From the cell containing the given text, extract its center point as [X, Y] coordinate. 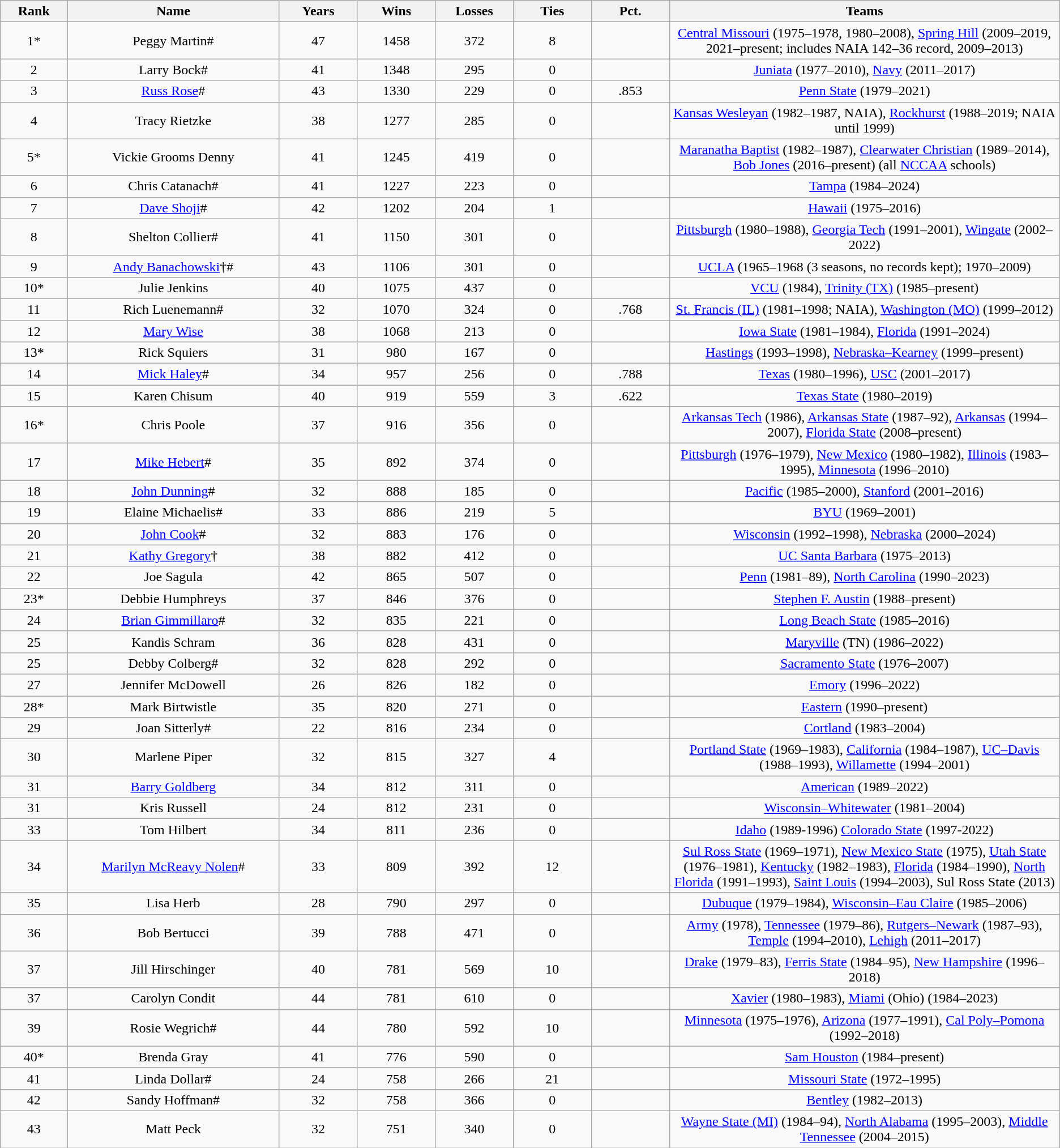
376 [475, 599]
Rick Squiers [173, 353]
Tom Hilbert [173, 830]
14 [34, 374]
.622 [630, 396]
392 [475, 867]
776 [396, 1057]
Pct. [630, 11]
Kathy Gregory† [173, 556]
20 [34, 534]
1075 [396, 288]
569 [475, 970]
176 [475, 534]
40* [34, 1057]
John Dunning# [173, 491]
Juniata (1977–2010), Navy (2011–2017) [864, 70]
Ties [552, 11]
204 [475, 208]
Tracy Rietzke [173, 120]
30 [34, 758]
6 [34, 186]
865 [396, 577]
Pittsburgh (1980–1988), Georgia Tech (1991–2001), Wingate (2002–2022) [864, 237]
Pacific (1985–2000), Stanford (2001–2016) [864, 491]
28 [318, 903]
811 [396, 830]
Army (1978), Tennessee (1979–86), Rutgers–Newark (1987–93), Temple (1994–2010), Lehigh (2011–2017) [864, 932]
Sandy Hoffman# [173, 1100]
311 [475, 787]
1* [34, 41]
5 [552, 513]
American (1989–2022) [864, 787]
Central Missouri (1975–1978, 1980–2008), Spring Hill (2009–2019, 2021–present; includes NAIA 142–36 record, 2009–2013) [864, 41]
957 [396, 374]
Idaho (1989-1996) Colorado State (1997-2022) [864, 830]
Barry Goldberg [173, 787]
Chris Catanach# [173, 186]
431 [475, 642]
Xavier (1980–1983), Miami (Ohio) (1984–2023) [864, 998]
Sacramento State (1976–2007) [864, 663]
16* [34, 425]
Minnesota (1975–1976), Arizona (1977–1991), Cal Poly–Pomona (1992–2018) [864, 1027]
Julie Jenkins [173, 288]
815 [396, 758]
1106 [396, 266]
26 [318, 685]
221 [475, 620]
Chris Poole [173, 425]
Losses [475, 11]
Eastern (1990–present) [864, 706]
327 [475, 758]
Brenda Gray [173, 1057]
Dave Shoji# [173, 208]
229 [475, 91]
Missouri State (1972–1995) [864, 1078]
231 [475, 808]
1245 [396, 157]
780 [396, 1027]
Maranatha Baptist (1982–1987), Clearwater Christian (1989–2014), Bob Jones (2016–present) (all NCCAA schools) [864, 157]
471 [475, 932]
213 [475, 331]
Long Beach State (1985–2016) [864, 620]
Dubuque (1979–1984), Wisconsin–Eau Claire (1985–2006) [864, 903]
1458 [396, 41]
Bob Bertucci [173, 932]
29 [34, 728]
886 [396, 513]
1070 [396, 309]
419 [475, 157]
Years [318, 11]
Russ Rose# [173, 91]
297 [475, 903]
Iowa State (1981–1984), Florida (1991–2024) [864, 331]
788 [396, 932]
892 [396, 462]
610 [475, 998]
592 [475, 1027]
27 [34, 685]
Penn State (1979–2021) [864, 91]
882 [396, 556]
Carolyn Condit [173, 998]
412 [475, 556]
219 [475, 513]
Portland State (1969–1983), California (1984–1987), UC–Davis (1988–1993), Willamette (1994–2001) [864, 758]
5* [34, 157]
916 [396, 425]
Texas State (1980–2019) [864, 396]
Maryville (TN) (1986–2022) [864, 642]
John Cook# [173, 534]
UC Santa Barbara (1975–2013) [864, 556]
Hawaii (1975–2016) [864, 208]
Wins [396, 11]
7 [34, 208]
Tampa (1984–2024) [864, 186]
826 [396, 685]
VCU (1984), Trinity (TX) (1985–present) [864, 288]
Mary Wise [173, 331]
751 [396, 1129]
Brian Gimmillaro# [173, 620]
Emory (1996–2022) [864, 685]
Vickie Grooms Denny [173, 157]
.853 [630, 91]
1348 [396, 70]
Drake (1979–83), Ferris State (1984–95), New Hampshire (1996–2018) [864, 970]
1227 [396, 186]
Bentley (1982–2013) [864, 1100]
Mick Haley# [173, 374]
Teams [864, 11]
Karen Chisum [173, 396]
.768 [630, 309]
UCLA (1965–1968 (3 seasons, no records kept); 1970–2009) [864, 266]
846 [396, 599]
Lisa Herb [173, 903]
Penn (1981–89), North Carolina (1990–2023) [864, 577]
590 [475, 1057]
Wisconsin–Whitewater (1981–2004) [864, 808]
Andy Banachowski†# [173, 266]
Cortland (1983–2004) [864, 728]
Kris Russell [173, 808]
Wayne State (MI) (1984–94), North Alabama (1995–2003), Middle Tennessee (2004–2015) [864, 1129]
324 [475, 309]
Matt Peck [173, 1129]
1150 [396, 237]
Stephen F. Austin (1988–present) [864, 599]
13* [34, 353]
.788 [630, 374]
15 [34, 396]
1330 [396, 91]
271 [475, 706]
9 [34, 266]
St. Francis (IL) (1981–1998; NAIA), Washington (MO) (1999–2012) [864, 309]
1277 [396, 120]
Arkansas Tech (1986), Arkansas State (1987–92), Arkansas (1994–2007), Florida State (2008–present) [864, 425]
19 [34, 513]
295 [475, 70]
356 [475, 425]
Rosie Wegrich# [173, 1027]
Joan Sitterly# [173, 728]
Jill Hirschinger [173, 970]
366 [475, 1100]
Shelton Collier# [173, 237]
256 [475, 374]
266 [475, 1078]
437 [475, 288]
Name [173, 11]
2 [34, 70]
Jennifer McDowell [173, 685]
820 [396, 706]
372 [475, 41]
Wisconsin (1992–1998), Nebraska (2000–2024) [864, 534]
Joe Sagula [173, 577]
182 [475, 685]
340 [475, 1129]
47 [318, 41]
559 [475, 396]
Texas (1980–1996), USC (2001–2017) [864, 374]
1202 [396, 208]
1 [552, 208]
BYU (1969–2001) [864, 513]
Hastings (1993–1998), Nebraska–Kearney (1999–present) [864, 353]
888 [396, 491]
Mike Hebert# [173, 462]
835 [396, 620]
Rich Luenemann# [173, 309]
18 [34, 491]
Larry Bock# [173, 70]
1068 [396, 331]
23* [34, 599]
507 [475, 577]
Marilyn McReavy Nolen# [173, 867]
809 [396, 867]
374 [475, 462]
Peggy Martin# [173, 41]
Debbie Humphreys [173, 599]
Debby Colberg# [173, 663]
167 [475, 353]
Linda Dollar# [173, 1078]
Kansas Wesleyan (1982–1987, NAIA), Rockhurst (1988–2019; NAIA until 1999) [864, 120]
883 [396, 534]
11 [34, 309]
Kandis Schram [173, 642]
292 [475, 663]
236 [475, 830]
234 [475, 728]
Sam Houston (1984–present) [864, 1057]
Rank [34, 11]
919 [396, 396]
10* [34, 288]
17 [34, 462]
28* [34, 706]
816 [396, 728]
980 [396, 353]
Elaine Michaelis# [173, 513]
285 [475, 120]
Mark Birtwistle [173, 706]
223 [475, 186]
Pittsburgh (1976–1979), New Mexico (1980–1982), Illinois (1983–1995), Minnesota (1996–2010) [864, 462]
790 [396, 903]
Marlene Piper [173, 758]
185 [475, 491]
